Find where the given text appears and provide that cell's center as (X, Y) coordinate. 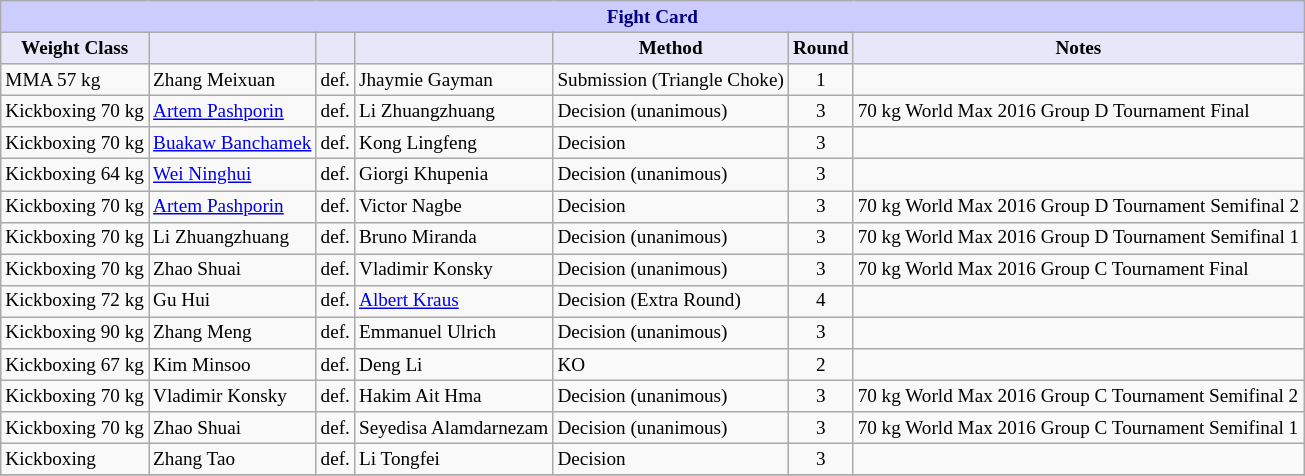
70 kg World Max 2016 Group D Tournament Semifinal 1 (1078, 238)
Wei Ninghui (232, 175)
70 kg World Max 2016 Group D Tournament Semifinal 2 (1078, 206)
4 (820, 301)
Zhang Meixuan (232, 80)
Weight Class (75, 48)
70 kg World Max 2016 Group C Tournament Final (1078, 270)
Method (671, 48)
Kim Minsoo (232, 365)
Kickboxing (75, 460)
Kickboxing 67 kg (75, 365)
Giorgi Khupenia (453, 175)
Kickboxing 64 kg (75, 175)
70 kg World Max 2016 Group C Tournament Semifinal 2 (1078, 396)
Hakim Ait Hma (453, 396)
Gu Hui (232, 301)
2 (820, 365)
Victor Nagbe (453, 206)
1 (820, 80)
Zhang Meng (232, 333)
Notes (1078, 48)
Li Tongfei (453, 460)
MMA 57 kg (75, 80)
KO (671, 365)
Albert Kraus (453, 301)
Kong Lingfeng (453, 143)
Bruno Miranda (453, 238)
Jhaymie Gayman (453, 80)
Submission (Triangle Choke) (671, 80)
Fight Card (652, 17)
Zhang Tao (232, 460)
70 kg World Max 2016 Group D Tournament Final (1078, 111)
Seyedisa Alamdarnezam (453, 428)
Kickboxing 90 kg (75, 333)
Decision (Extra Round) (671, 301)
Kickboxing 72 kg (75, 301)
Deng Li (453, 365)
Buakaw Banchamek (232, 143)
70 kg World Max 2016 Group C Tournament Semifinal 1 (1078, 428)
Round (820, 48)
Emmanuel Ulrich (453, 333)
